Extract the (x, y) coordinate from the center of the cell holding the provided text.  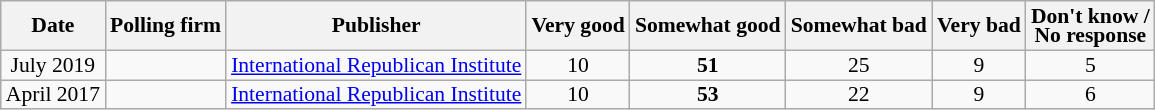
Don't know /No response (1090, 26)
5 (1090, 65)
22 (859, 95)
July 2019 (53, 65)
Polling firm (166, 26)
Date (53, 26)
Very good (578, 26)
53 (708, 95)
51 (708, 65)
6 (1090, 95)
Somewhat bad (859, 26)
25 (859, 65)
April 2017 (53, 95)
Very bad (979, 26)
Somewhat good (708, 26)
Publisher (376, 26)
